Find where the given text appears and provide that cell's center as [x, y] coordinate. 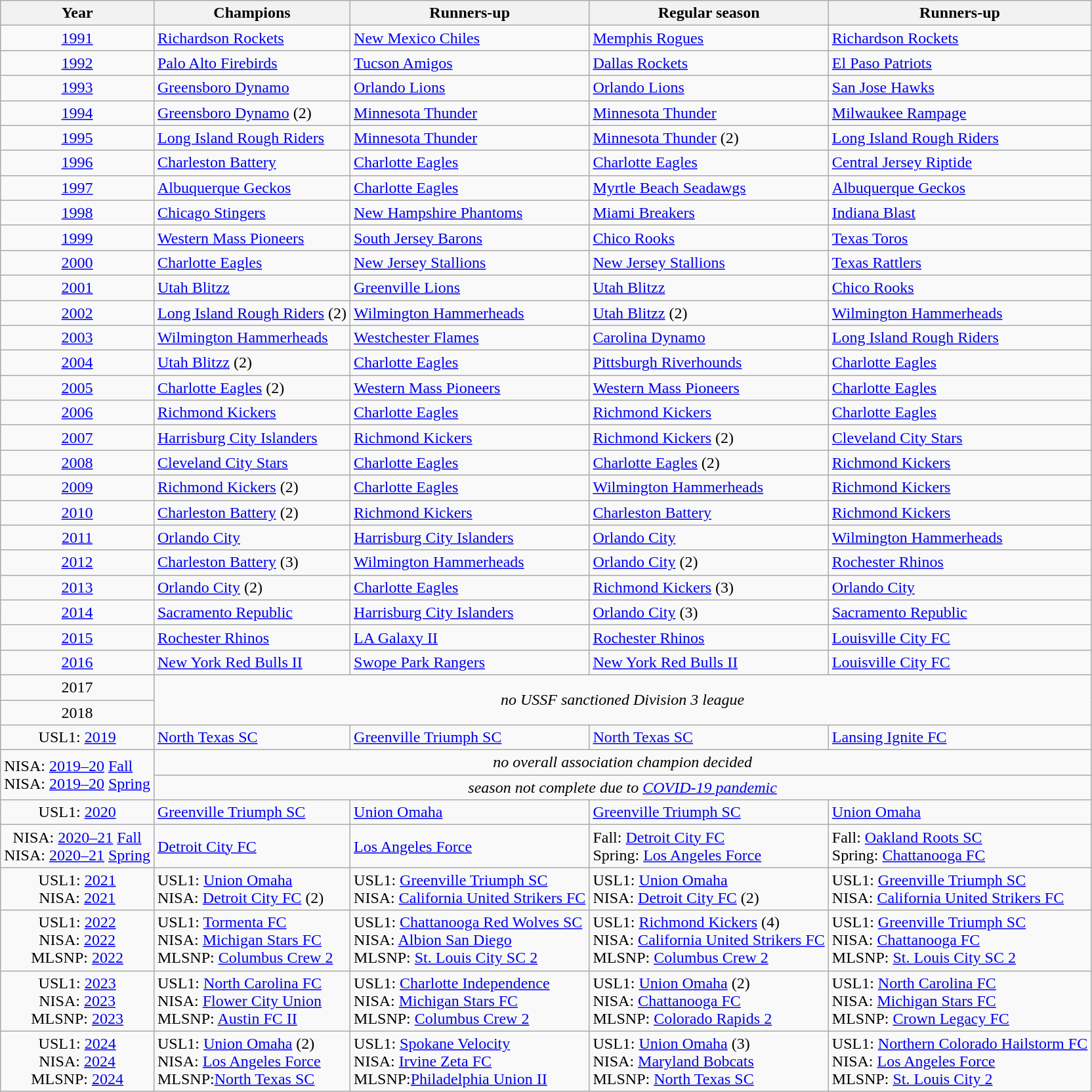
2017 [77, 687]
2000 [77, 262]
USL1: Chattanooga Red Wolves SCNISA: Albion San DiegoMLSNP: St. Louis City SC 2 [470, 940]
Regular season [709, 13]
Greensboro Dynamo (2) [252, 113]
1998 [77, 213]
New Mexico Chiles [470, 38]
1999 [77, 238]
Fall: Oakland Roots SCSpring: Chattanooga FC [959, 847]
Year [77, 13]
Swope Park Rangers [470, 662]
USL1: Tormenta FCNISA: Michigan Stars FCMLSNP: Columbus Crew 2 [252, 940]
2008 [77, 463]
2012 [77, 562]
Lansing Ignite FC [959, 738]
South Jersey Barons [470, 238]
USL1: Richmond Kickers (4)NISA: California United Strikers FCMLSNP: Columbus Crew 2 [709, 940]
New Hampshire Phantoms [470, 213]
Miami Breakers [709, 213]
Detroit City FC [252, 847]
LA Galaxy II [470, 637]
2011 [77, 537]
1992 [77, 63]
USL1: 2022NISA: 2022MLSNP: 2022 [77, 940]
Dallas Rockets [709, 63]
2016 [77, 662]
USL1: Greenville Triumph SCNISA: Chattanooga FCMLSNP: St. Louis City SC 2 [959, 940]
Chicago Stingers [252, 213]
USL1: North Carolina FCNISA: Michigan Stars FCMLSNP: Crown Legacy FC [959, 1001]
San Jose Hawks [959, 88]
Westchester Flames [470, 338]
Texas Toros [959, 238]
2002 [77, 313]
NISA: 2020–21 FallNISA: 2020–21 Spring [77, 847]
Myrtle Beach Seadawgs [709, 188]
2015 [77, 637]
season not complete due to COVID-19 pandemic [622, 787]
1994 [77, 113]
USL1: Northern Colorado Hailstorm FCNISA: Los Angeles ForceMLSNP: St. Louis City 2 [959, 1061]
USL1: 2023NISA: 2023MLSNP: 2023 [77, 1001]
USL1: 2021NISA: 2021 [77, 889]
USL1: Union Omaha (3)NISA: Maryland BobcatsMLSNP: North Texas SC [709, 1061]
no USSF sanctioned Division 3 league [622, 700]
Charleston Battery (2) [252, 513]
2018 [77, 712]
Milwaukee Rampage [959, 113]
Palo Alto Firebirds [252, 63]
USL1: 2019 [77, 738]
1997 [77, 188]
Carolina Dynamo [709, 338]
USL1: 2024NISA: 2024MLSNP: 2024 [77, 1061]
El Paso Patriots [959, 63]
Indiana Blast [959, 213]
Texas Rattlers [959, 262]
Tucson Amigos [470, 63]
2006 [77, 413]
2013 [77, 587]
Minnesota Thunder (2) [709, 138]
2009 [77, 488]
2001 [77, 287]
Long Island Rough Riders (2) [252, 313]
Fall: Detroit City FCSpring: Los Angeles Force [709, 847]
USL1: 2020 [77, 812]
1991 [77, 38]
2004 [77, 363]
NISA: 2019–20 FallNISA: 2019–20 Spring [77, 775]
Greensboro Dynamo [252, 88]
USL1: Union Omaha (2)NISA: Chattanooga FCMLSNP: Colorado Rapids 2 [709, 1001]
Greenville Lions [470, 287]
Central Jersey Riptide [959, 163]
2014 [77, 612]
Los Angeles Force [470, 847]
Richmond Kickers (3) [709, 587]
USL1: Spokane Velocity NISA: Irvine Zeta FCMLSNP:Philadelphia Union II [470, 1061]
USL1: North Carolina FCNISA: Flower City UnionMLSNP: Austin FC II [252, 1001]
Charleston Battery (3) [252, 562]
Champions [252, 13]
1993 [77, 88]
Memphis Rogues [709, 38]
Pittsburgh Riverhounds [709, 363]
1995 [77, 138]
1996 [77, 163]
2005 [77, 388]
USL1: Charlotte IndependenceNISA: Michigan Stars FCMLSNP: Columbus Crew 2 [470, 1001]
no overall association champion decided [622, 763]
2010 [77, 513]
Orlando City (3) [709, 612]
USL1: Union Omaha (2)NISA: Los Angeles ForceMLSNP:North Texas SC [252, 1061]
2007 [77, 438]
2003 [77, 338]
